Pinpoint the cell where the given text exists, returning its (x, y) midpoint coordinate. 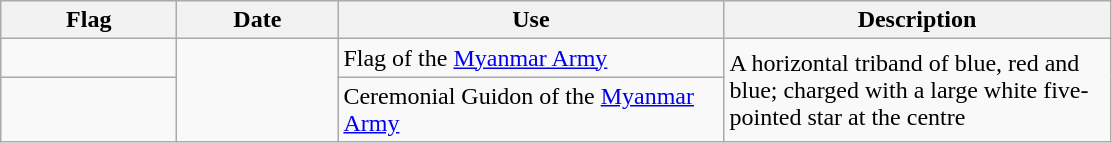
Flag of the Myanmar Army (531, 58)
A horizontal triband of blue, red and blue; charged with a large white five-pointed star at the centre (917, 90)
Flag (89, 20)
Ceremonial Guidon of the Myanmar Army (531, 110)
Description (917, 20)
Use (531, 20)
Date (258, 20)
